Provide the (X, Y) coordinate of the cell's center where the given text is located.  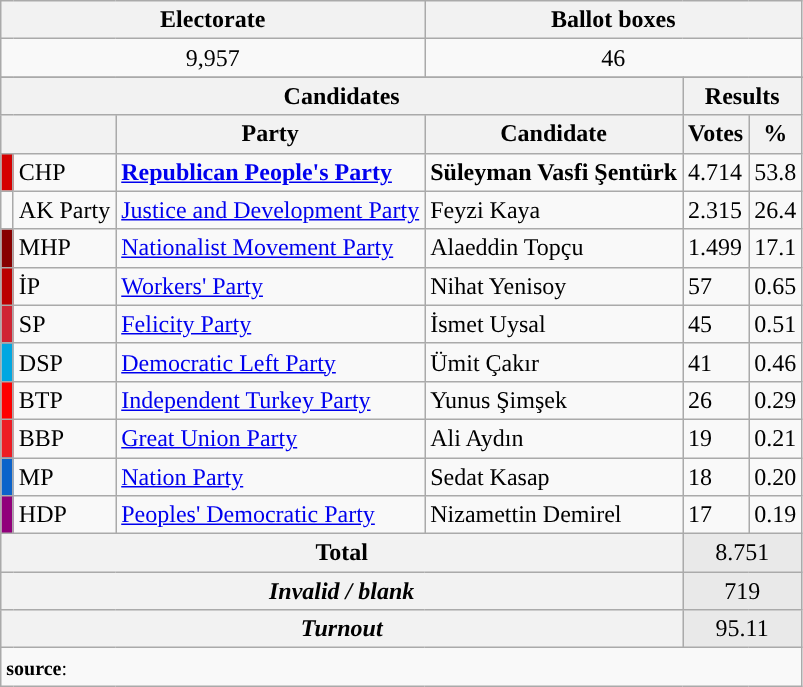
source: (402, 667)
26.4 (776, 210)
719 (742, 591)
17.1 (776, 248)
2.315 (716, 210)
4.714 (716, 172)
57 (716, 286)
Alaeddin Topçu (554, 248)
Nation Party (270, 477)
0.65 (776, 286)
CHP (64, 172)
Feyzi Kaya (554, 210)
8.751 (742, 553)
AK Party (64, 210)
Results (742, 96)
Ballot boxes (614, 20)
0.19 (776, 515)
1.499 (716, 248)
DSP (64, 362)
0.46 (776, 362)
Invalid / blank (342, 591)
Nizamettin Demirel (554, 515)
0.20 (776, 477)
Yunus Şimşek (554, 400)
41 (716, 362)
17 (716, 515)
0.29 (776, 400)
9,957 (213, 58)
İP (64, 286)
Independent Turkey Party (270, 400)
Party (270, 134)
Felicity Party (270, 324)
0.21 (776, 438)
SP (64, 324)
Sedat Kasap (554, 477)
Great Union Party (270, 438)
Süleyman Vasfi Şentürk (554, 172)
MP (64, 477)
İsmet Uysal (554, 324)
Nihat Yenisoy (554, 286)
Turnout (342, 629)
Peoples' Democratic Party (270, 515)
Votes (716, 134)
Workers' Party (270, 286)
45 (716, 324)
Justice and Development Party (270, 210)
26 (716, 400)
Ali Aydın (554, 438)
BTP (64, 400)
% (776, 134)
Candidate (554, 134)
HDP (64, 515)
Ümit Çakır (554, 362)
BBP (64, 438)
53.8 (776, 172)
95.11 (742, 629)
Republican People's Party (270, 172)
MHP (64, 248)
46 (614, 58)
19 (716, 438)
Nationalist Movement Party (270, 248)
Democratic Left Party (270, 362)
Candidates (342, 96)
0.51 (776, 324)
Total (342, 553)
Electorate (213, 20)
18 (716, 477)
